For the text-containing cell, return its midpoint in [X, Y] coordinate format. 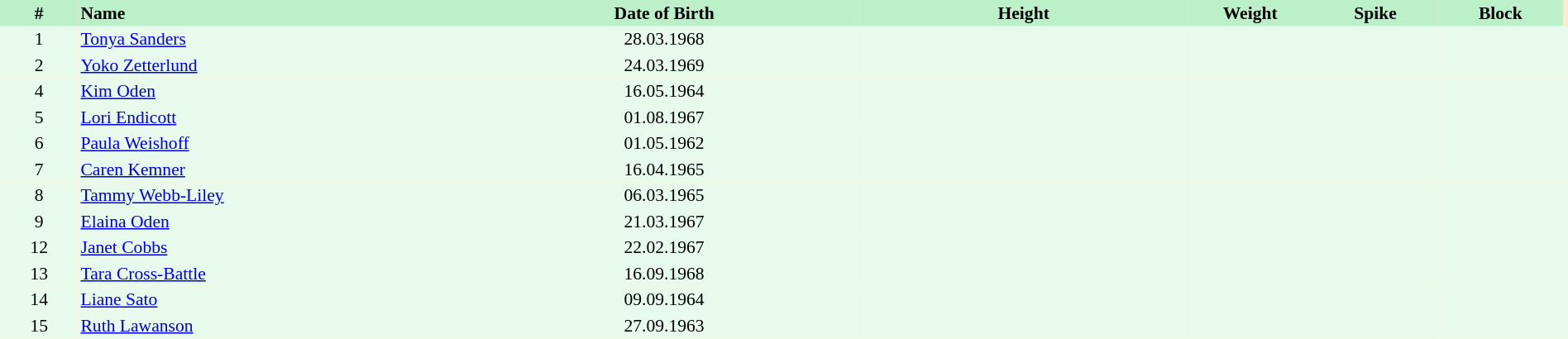
Tonya Sanders [273, 40]
Lori Endicott [273, 117]
Caren Kemner [273, 169]
# [39, 13]
27.09.1963 [664, 326]
16.05.1964 [664, 91]
13 [39, 274]
Yoko Zetterlund [273, 65]
Spike [1374, 13]
16.04.1965 [664, 169]
Height [1024, 13]
Kim Oden [273, 91]
Block [1500, 13]
16.09.1968 [664, 274]
28.03.1968 [664, 40]
01.05.1962 [664, 144]
Liane Sato [273, 299]
14 [39, 299]
Elaina Oden [273, 222]
Paula Weishoff [273, 144]
9 [39, 222]
8 [39, 195]
Tara Cross-Battle [273, 274]
22.02.1967 [664, 248]
Weight [1250, 13]
Ruth Lawanson [273, 326]
4 [39, 91]
15 [39, 326]
21.03.1967 [664, 222]
06.03.1965 [664, 195]
Date of Birth [664, 13]
Name [273, 13]
6 [39, 144]
01.08.1967 [664, 117]
Janet Cobbs [273, 248]
1 [39, 40]
09.09.1964 [664, 299]
Tammy Webb-Liley [273, 195]
12 [39, 248]
24.03.1969 [664, 65]
7 [39, 169]
5 [39, 117]
2 [39, 65]
